Extract the (X, Y) coordinate from the center of the cell holding the provided text.  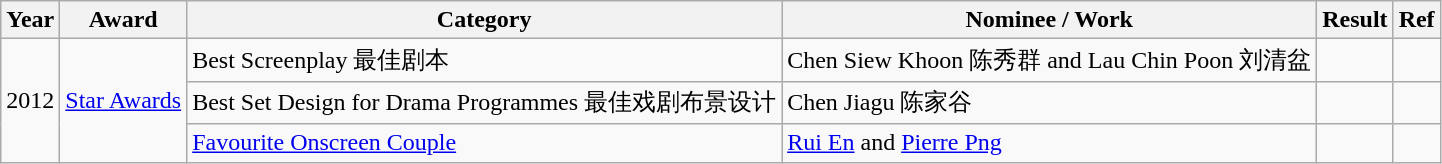
Award (124, 20)
Best Screenplay 最佳剧本 (484, 60)
2012 (30, 100)
Category (484, 20)
Chen Jiagu 陈家谷 (1050, 102)
Star Awards (124, 100)
Favourite Onscreen Couple (484, 143)
Result (1355, 20)
Ref (1416, 20)
Year (30, 20)
Nominee / Work (1050, 20)
Rui En and Pierre Png (1050, 143)
Chen Siew Khoon 陈秀群 and Lau Chin Poon 刘清盆 (1050, 60)
Best Set Design for Drama Programmes 最佳戏剧布景设计 (484, 102)
